Search for the cell housing the specified text and yield its (X, Y) center coordinate. 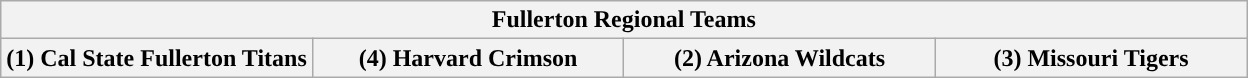
(3) Missouri Tigers (1091, 58)
(2) Arizona Wildcats (780, 58)
Fullerton Regional Teams (624, 20)
(4) Harvard Crimson (468, 58)
(1) Cal State Fullerton Titans (157, 58)
